Identify which cell holds the provided text, then report its (x, y) central coordinate. 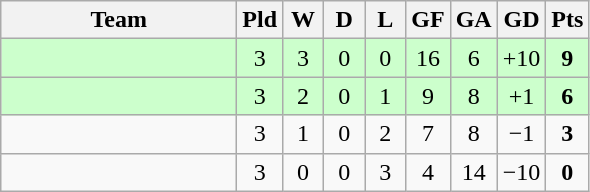
GD (522, 20)
Pts (568, 20)
+10 (522, 58)
+1 (522, 96)
GA (474, 20)
14 (474, 172)
−1 (522, 134)
L (386, 20)
Pld (260, 20)
Team (119, 20)
4 (428, 172)
GF (428, 20)
D (344, 20)
16 (428, 58)
W (304, 20)
7 (428, 134)
−10 (522, 172)
